Extract the (x, y) coordinate from the center of the cell holding the provided text.  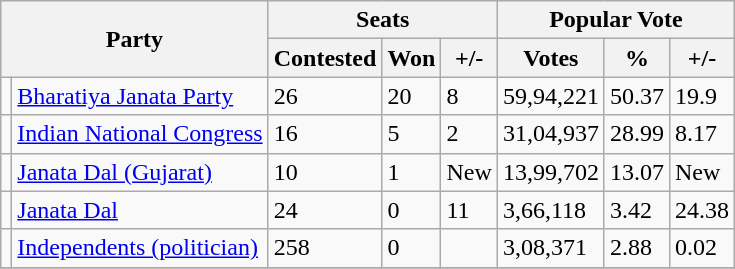
Party (134, 39)
258 (325, 248)
19.9 (702, 96)
5 (412, 134)
Independents (politician) (140, 248)
24.38 (702, 210)
31,04,937 (550, 134)
Votes (550, 58)
24 (325, 210)
8 (469, 96)
59,94,221 (550, 96)
Janata Dal (Gujarat) (140, 172)
1 (412, 172)
26 (325, 96)
13.07 (636, 172)
Contested (325, 58)
3,08,371 (550, 248)
10 (325, 172)
11 (469, 210)
8.17 (702, 134)
Indian National Congress (140, 134)
Bharatiya Janata Party (140, 96)
% (636, 58)
16 (325, 134)
Janata Dal (140, 210)
Popular Vote (616, 20)
2 (469, 134)
13,99,702 (550, 172)
20 (412, 96)
50.37 (636, 96)
0.02 (702, 248)
2.88 (636, 248)
Seats (382, 20)
3.42 (636, 210)
Won (412, 58)
3,66,118 (550, 210)
28.99 (636, 134)
